Pinpoint the cell where the given text exists, returning its (x, y) midpoint coordinate. 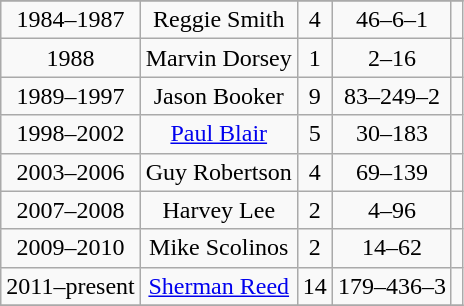
2009–2010 (70, 248)
Mike Scolinos (218, 248)
Marvin Dorsey (218, 58)
Sherman Reed (218, 286)
1998–2002 (70, 134)
Paul Blair (218, 134)
1 (314, 58)
Harvey Lee (218, 210)
4–96 (392, 210)
30–183 (392, 134)
2003–2006 (70, 172)
5 (314, 134)
1988 (70, 58)
83–249–2 (392, 96)
2–16 (392, 58)
Jason Booker (218, 96)
2011–present (70, 286)
46–6–1 (392, 20)
1984–1987 (70, 20)
Reggie Smith (218, 20)
9 (314, 96)
14 (314, 286)
Guy Robertson (218, 172)
14–62 (392, 248)
2007–2008 (70, 210)
69–139 (392, 172)
1989–1997 (70, 96)
179–436–3 (392, 286)
